Identify which cell holds the provided text, then report its [x, y] central coordinate. 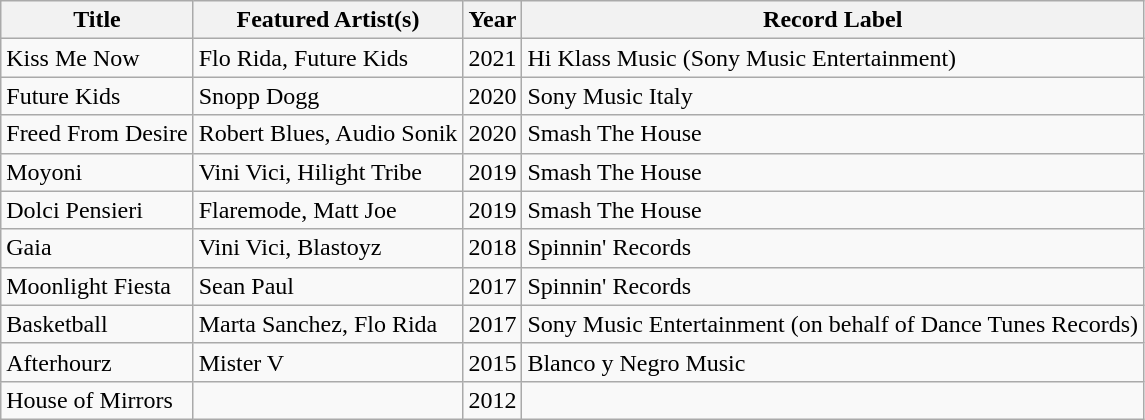
Basketball [97, 324]
Future Kids [97, 96]
2012 [492, 400]
Hi Klass Music (Sony Music Entertainment) [833, 58]
2018 [492, 248]
Kiss Me Now [97, 58]
Flaremode, Matt Joe [328, 210]
Flo Rida, Future Kids [328, 58]
Gaia [97, 248]
Moyoni [97, 172]
Freed From Desire [97, 134]
2015 [492, 362]
Mister V [328, 362]
2021 [492, 58]
Record Label [833, 20]
Vini Vici, Blastoyz [328, 248]
Marta Sanchez, Flo Rida [328, 324]
Featured Artist(s) [328, 20]
Vini Vici, Hilight Tribe [328, 172]
Afterhourz [97, 362]
Blanco y Negro Music [833, 362]
Snopp Dogg [328, 96]
Year [492, 20]
Dolci Pensieri [97, 210]
Sean Paul [328, 286]
Sony Music Entertainment (on behalf of Dance Tunes Records) [833, 324]
Sony Music Italy [833, 96]
Title [97, 20]
House of Mirrors [97, 400]
Robert Blues, Audio Sonik [328, 134]
Moonlight Fiesta [97, 286]
